Locate the cell with the specified text and output its (X, Y) center coordinate. 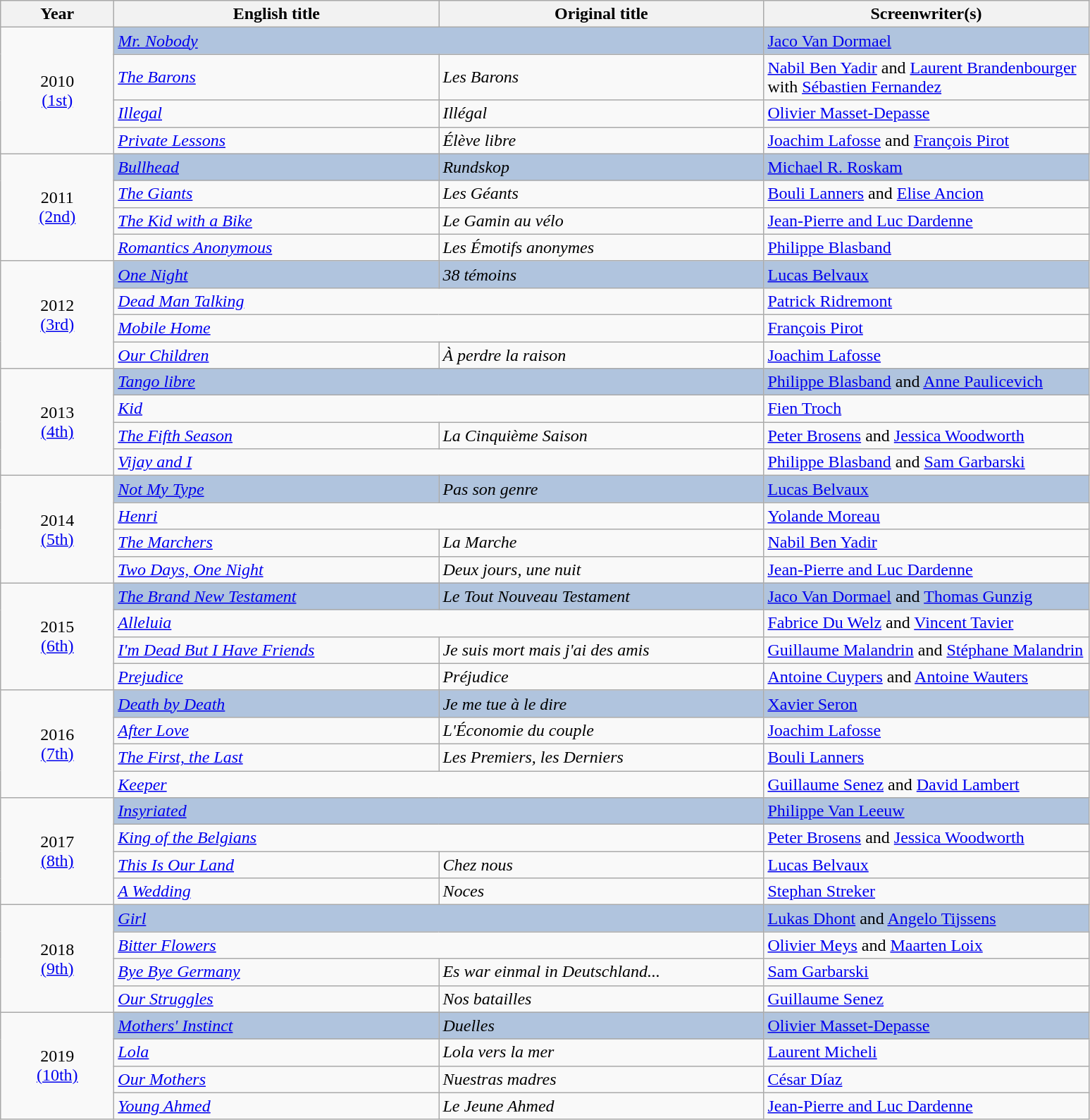
Les Géants (602, 194)
The Fifth Season (276, 436)
I'm Dead But I Have Friends (276, 650)
Henri (439, 516)
À perdre la raison (602, 355)
Illegal (276, 113)
Préjudice (602, 677)
Les Émotifs anonymes (602, 247)
L'Économie du couple (602, 730)
Young Ahmed (276, 1106)
Le Gamin au vélo (602, 221)
Private Lessons (276, 140)
Mothers' Instinct (276, 1026)
The Brand New Testament (276, 596)
Olivier Meys and Maarten Loix (926, 945)
Stephan Streker (926, 892)
2015(6th) (58, 636)
Prejudice (276, 677)
Romantics Anonymous (276, 247)
Bitter Flowers (439, 945)
Es war einmal in Deutschland... (602, 972)
After Love (276, 730)
Philippe Blasband and Anne Paulicevich (926, 382)
Alleluia (439, 623)
Our Children (276, 355)
Illégal (602, 113)
2011(2nd) (58, 207)
Our Mothers (276, 1079)
Insyriated (439, 811)
Pas son genre (602, 489)
Lukas Dhont and Angelo Tijssens (926, 918)
Guillaume Malandrin and Stéphane Malandrin (926, 650)
Antoine Cuypers and Antoine Wauters (926, 677)
Jaco Van Dormael and Thomas Gunzig (926, 596)
Yolande Moreau (926, 516)
Chez nous (602, 865)
Bouli Lanners (926, 757)
The Marchers (276, 543)
Not My Type (276, 489)
Mr. Nobody (439, 41)
Dead Man Talking (439, 301)
Joachim Lafosse and François Pirot (926, 140)
César Díaz (926, 1079)
The First, the Last (276, 757)
2012(3rd) (58, 314)
Death by Death (276, 703)
Je me tue à le dire (602, 703)
Two Days, One Night (276, 570)
The Kid with a Bike (276, 221)
Guillaume Senez and David Lambert (926, 784)
La Cinquième Saison (602, 436)
Guillaume Senez (926, 999)
Our Struggles (276, 999)
Laurent Micheli (926, 1052)
Jaco Van Dormael (926, 41)
Keeper (439, 784)
Philippe Blasband (926, 247)
Michael R. Roskam (926, 167)
La Marche (602, 543)
Lola vers la mer (602, 1052)
Bye Bye Germany (276, 972)
Fabrice Du Welz and Vincent Tavier (926, 623)
François Pirot (926, 328)
Vijay and I (439, 462)
Screenwriter(s) (926, 14)
Je suis mort mais j'ai des amis (602, 650)
2018(9th) (58, 959)
Nabil Ben Yadir (926, 543)
38 témoins (602, 274)
Duelles (602, 1026)
Fien Troch (926, 409)
Philippe Van Leeuw (926, 811)
Philippe Blasband and Sam Garbarski (926, 462)
Mobile Home (439, 328)
Kid (439, 409)
2019(10th) (58, 1066)
2014(5th) (58, 529)
A Wedding (276, 892)
Noces (602, 892)
Original title (602, 14)
King of the Belgians (439, 838)
The Barons (276, 78)
English title (276, 14)
The Giants (276, 194)
2017(8th) (58, 851)
Tango libre (439, 382)
Bullhead (276, 167)
Rundskop (602, 167)
Le Jeune Ahmed (602, 1106)
Sam Garbarski (926, 972)
Girl (439, 918)
Le Tout Nouveau Testament (602, 596)
Nuestras madres (602, 1079)
2013(4th) (58, 422)
Bouli Lanners and Elise Ancion (926, 194)
2010(1st) (58, 90)
Patrick Ridremont (926, 301)
Deux jours, une nuit (602, 570)
Nos batailles (602, 999)
Élève libre (602, 140)
Year (58, 14)
Lola (276, 1052)
Xavier Seron (926, 703)
This Is Our Land (276, 865)
Les Premiers, les Derniers (602, 757)
One Night (276, 274)
Nabil Ben Yadir and Laurent Brandenbourger with Sébastien Fernandez (926, 78)
Les Barons (602, 78)
2016(7th) (58, 744)
